Pinpoint the cell where the given text exists, returning its (x, y) midpoint coordinate. 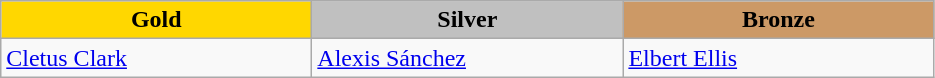
Bronze (778, 20)
Cletus Clark (156, 58)
Alexis Sánchez (468, 58)
Silver (468, 20)
Elbert Ellis (778, 58)
Gold (156, 20)
